Scan for the cell matching the given text and deliver its [X, Y] coordinate at center. 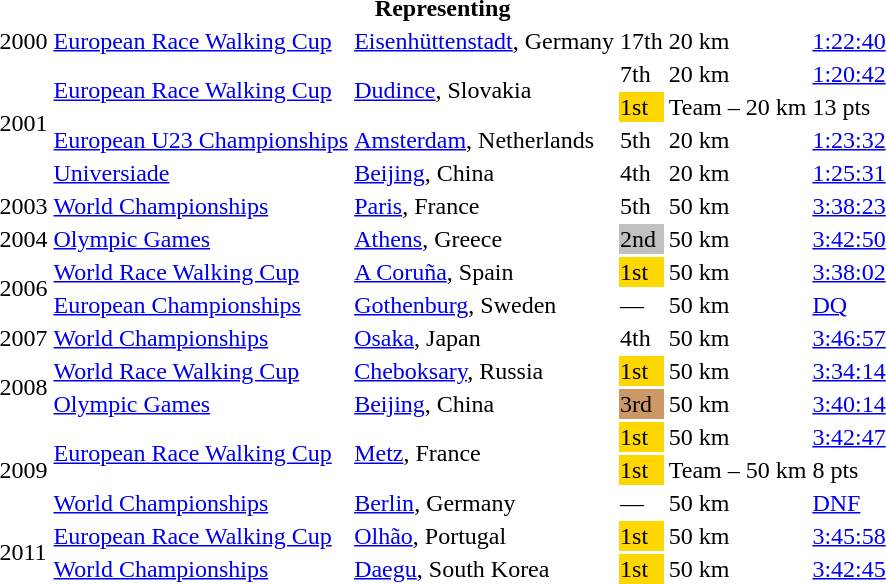
Universiade [201, 173]
2nd [642, 239]
Osaka, Japan [484, 338]
Olhão, Portugal [484, 536]
Team – 50 km [738, 470]
A Coruña, Spain [484, 272]
Team – 20 km [738, 107]
European Championships [201, 305]
Eisenhüttenstadt, Germany [484, 41]
17th [642, 41]
Athens, Greece [484, 239]
7th [642, 74]
Cheboksary, Russia [484, 371]
Paris, France [484, 206]
Daegu, South Korea [484, 569]
Dudince, Slovakia [484, 90]
Gothenburg, Sweden [484, 305]
Metz, France [484, 454]
European U23 Championships [201, 140]
3rd [642, 404]
Berlin, Germany [484, 503]
Amsterdam, Netherlands [484, 140]
